Find where the given text appears and provide that cell's center as [X, Y] coordinate. 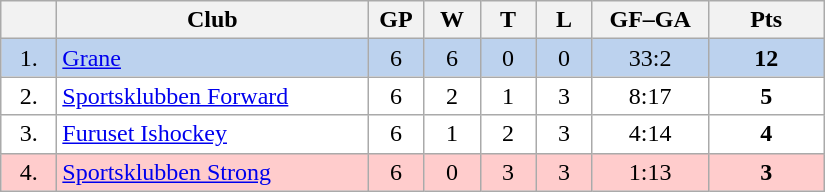
Sportsklubben Forward [212, 96]
Sportsklubben Strong [212, 172]
5 [766, 96]
2. [29, 96]
4:14 [650, 134]
L [564, 20]
T [508, 20]
GP [396, 20]
1. [29, 58]
4 [766, 134]
Grane [212, 58]
Club [212, 20]
33:2 [650, 58]
3. [29, 134]
W [452, 20]
GF–GA [650, 20]
Furuset Ishockey [212, 134]
Pts [766, 20]
4. [29, 172]
8:17 [650, 96]
1:13 [650, 172]
12 [766, 58]
